For the text-containing cell, return its midpoint in [x, y] coordinate format. 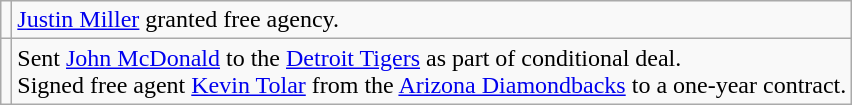
Justin Miller granted free agency. [432, 20]
